Search for the cell housing the specified text and yield its (x, y) center coordinate. 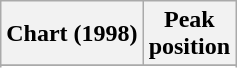
Chart (1998) (72, 34)
Peakposition (189, 34)
